Capture the cell that displays the provided text and extract its [X, Y] central coordinate. 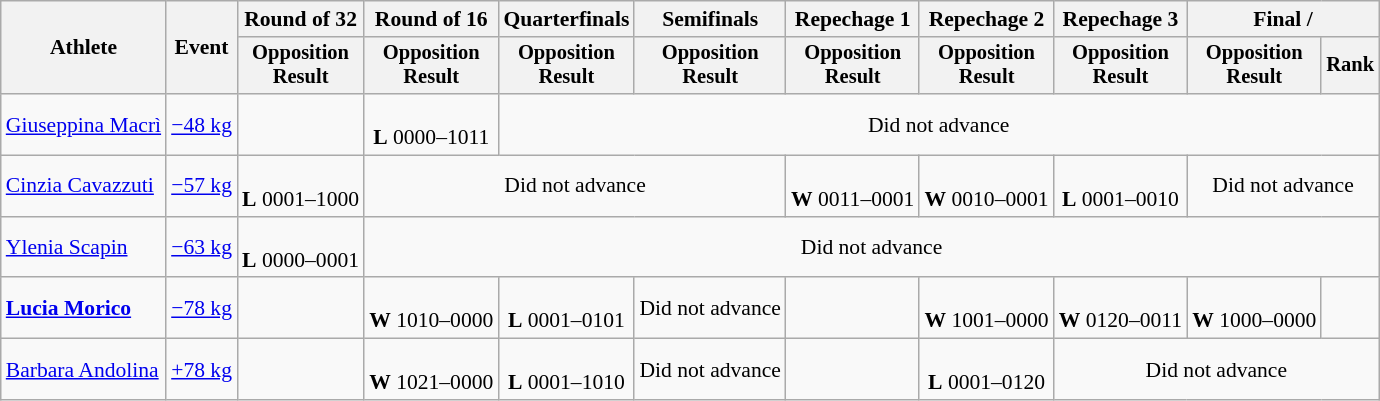
Event [202, 48]
Quarterfinals [566, 19]
Repechage 2 [986, 19]
W 1001–0000 [986, 308]
Semifinals [710, 19]
W 1010–0000 [431, 308]
Round of 32 [300, 19]
W 0010–0001 [986, 186]
W 1000–0000 [1254, 308]
W 0120–0011 [1120, 308]
L 0001–0101 [566, 308]
−57 kg [202, 186]
Lucia Morico [84, 308]
Ylenia Scapin [84, 248]
L 0001–0010 [1120, 186]
Final / [1283, 19]
L 0000–0001 [300, 248]
Rank [1350, 66]
−78 kg [202, 308]
−48 kg [202, 124]
W 1021–0000 [431, 370]
Round of 16 [431, 19]
L 0001–1000 [300, 186]
W 0011–0001 [852, 186]
Cinzia Cavazzuti [84, 186]
+78 kg [202, 370]
L 0001–0120 [986, 370]
L 0001–1010 [566, 370]
−63 kg [202, 248]
Barbara Andolina [84, 370]
Athlete [84, 48]
L 0000–1011 [431, 124]
Repechage 3 [1120, 19]
Repechage 1 [852, 19]
Giuseppina Macrì [84, 124]
